Return the (x, y) coordinate for the center point of the cell that contains the specified text.  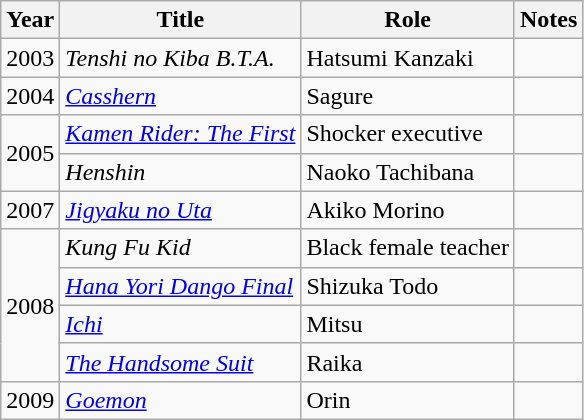
Year (30, 20)
Shocker executive (408, 134)
Title (180, 20)
2003 (30, 58)
2008 (30, 305)
Sagure (408, 96)
Role (408, 20)
Raika (408, 362)
Casshern (180, 96)
Hatsumi Kanzaki (408, 58)
Kamen Rider: The First (180, 134)
The Handsome Suit (180, 362)
Notes (548, 20)
Mitsu (408, 324)
Ichi (180, 324)
2004 (30, 96)
2005 (30, 153)
Jigyaku no Uta (180, 210)
Hana Yori Dango Final (180, 286)
Naoko Tachibana (408, 172)
Orin (408, 400)
Shizuka Todo (408, 286)
Tenshi no Kiba B.T.A. (180, 58)
2009 (30, 400)
2007 (30, 210)
Black female teacher (408, 248)
Kung Fu Kid (180, 248)
Goemon (180, 400)
Akiko Morino (408, 210)
Henshin (180, 172)
